Find where the given text appears and provide that cell's center as (X, Y) coordinate. 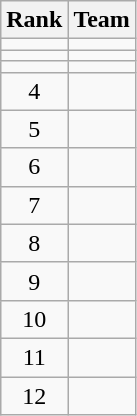
4 (34, 91)
11 (34, 357)
12 (34, 395)
Team (102, 20)
7 (34, 205)
9 (34, 281)
5 (34, 129)
8 (34, 243)
Rank (34, 20)
6 (34, 167)
10 (34, 319)
